Scan for the cell matching the given text and deliver its (x, y) coordinate at center. 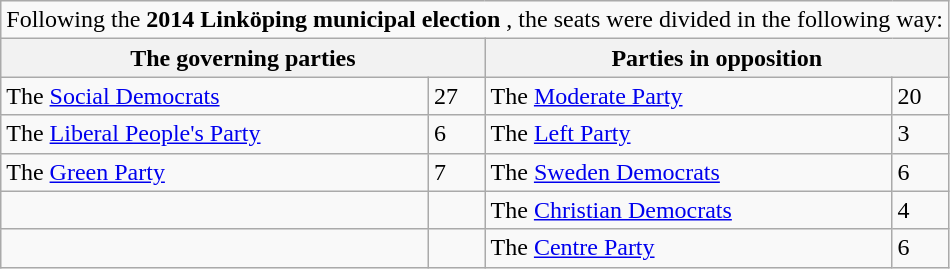
The Moderate Party (688, 96)
The Green Party (215, 172)
Parties in opposition (716, 58)
The Left Party (688, 134)
7 (458, 172)
The Christian Democrats (688, 210)
Following the 2014 Linköping municipal election , the seats were divided in the following way: (475, 20)
The Liberal People's Party (215, 134)
3 (920, 134)
The governing parties (243, 58)
20 (920, 96)
27 (458, 96)
The Centre Party (688, 248)
4 (920, 210)
The Sweden Democrats (688, 172)
The Social Democrats (215, 96)
